Detect which cell encompasses the target text, then output its (x, y) center coordinate. 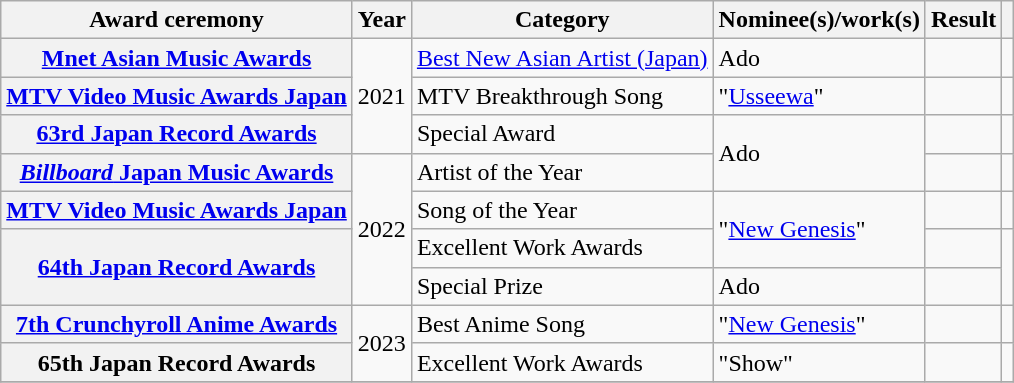
Award ceremony (177, 20)
Mnet Asian Music Awards (177, 58)
2022 (382, 229)
2023 (382, 343)
Billboard Japan Music Awards (177, 172)
64th Japan Record Awards (177, 267)
7th Crunchyroll Anime Awards (177, 324)
Best Anime Song (562, 324)
Artist of the Year (562, 172)
65th Japan Record Awards (177, 362)
Special Prize (562, 286)
"Show" (819, 362)
MTV Breakthrough Song (562, 96)
Song of the Year (562, 210)
2021 (382, 96)
Category (562, 20)
63rd Japan Record Awards (177, 134)
Best New Asian Artist (Japan) (562, 58)
Year (382, 20)
Nominee(s)/work(s) (819, 20)
"Usseewa" (819, 96)
Special Award (562, 134)
Result (963, 20)
